Search for the cell housing the specified text and yield its [X, Y] center coordinate. 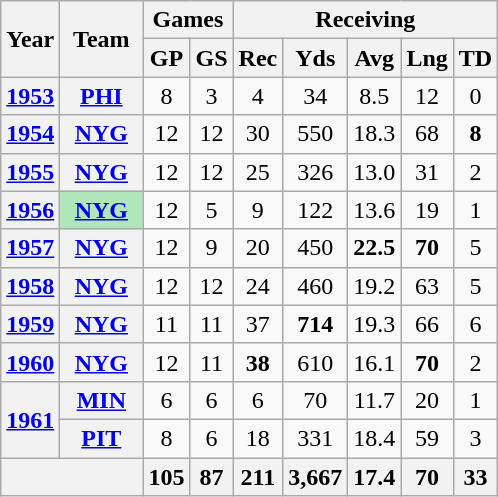
Avg [374, 58]
17.4 [374, 477]
16.1 [374, 362]
38 [258, 362]
211 [258, 477]
59 [427, 438]
Lng [427, 58]
18.3 [374, 134]
87 [212, 477]
8.5 [374, 96]
Receiving [366, 20]
Rec [258, 58]
GS [212, 58]
31 [427, 172]
1958 [30, 286]
1956 [30, 210]
PHI [102, 96]
66 [427, 324]
PIT [102, 438]
GP [166, 58]
13.6 [374, 210]
22.5 [374, 248]
1957 [30, 248]
1953 [30, 96]
105 [166, 477]
19.2 [374, 286]
18.4 [374, 438]
460 [316, 286]
4 [258, 96]
24 [258, 286]
0 [475, 96]
1955 [30, 172]
MIN [102, 400]
550 [316, 134]
68 [427, 134]
37 [258, 324]
34 [316, 96]
610 [316, 362]
30 [258, 134]
TD [475, 58]
Year [30, 39]
122 [316, 210]
Games [188, 20]
1959 [30, 324]
450 [316, 248]
19.3 [374, 324]
18 [258, 438]
63 [427, 286]
3,667 [316, 477]
19 [427, 210]
11.7 [374, 400]
1954 [30, 134]
1961 [30, 419]
714 [316, 324]
33 [475, 477]
Yds [316, 58]
13.0 [374, 172]
Team [102, 39]
326 [316, 172]
25 [258, 172]
331 [316, 438]
1960 [30, 362]
